Output the [x, y] coordinate of the center of the cell containing the given text.  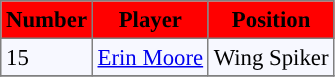
Wing Spiker [270, 57]
Number [47, 20]
Position [270, 20]
Erin Moore [150, 57]
Player [150, 20]
15 [47, 57]
